Determine the [x, y] coordinate at the center of the cell enclosing the given text.  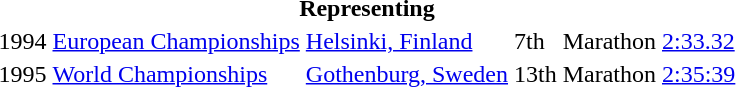
Helsinki, Finland [406, 41]
European Championships [176, 41]
2:33.32 [698, 41]
7th [536, 41]
Marathon [609, 41]
